Find where the given text appears and provide that cell's center as [X, Y] coordinate. 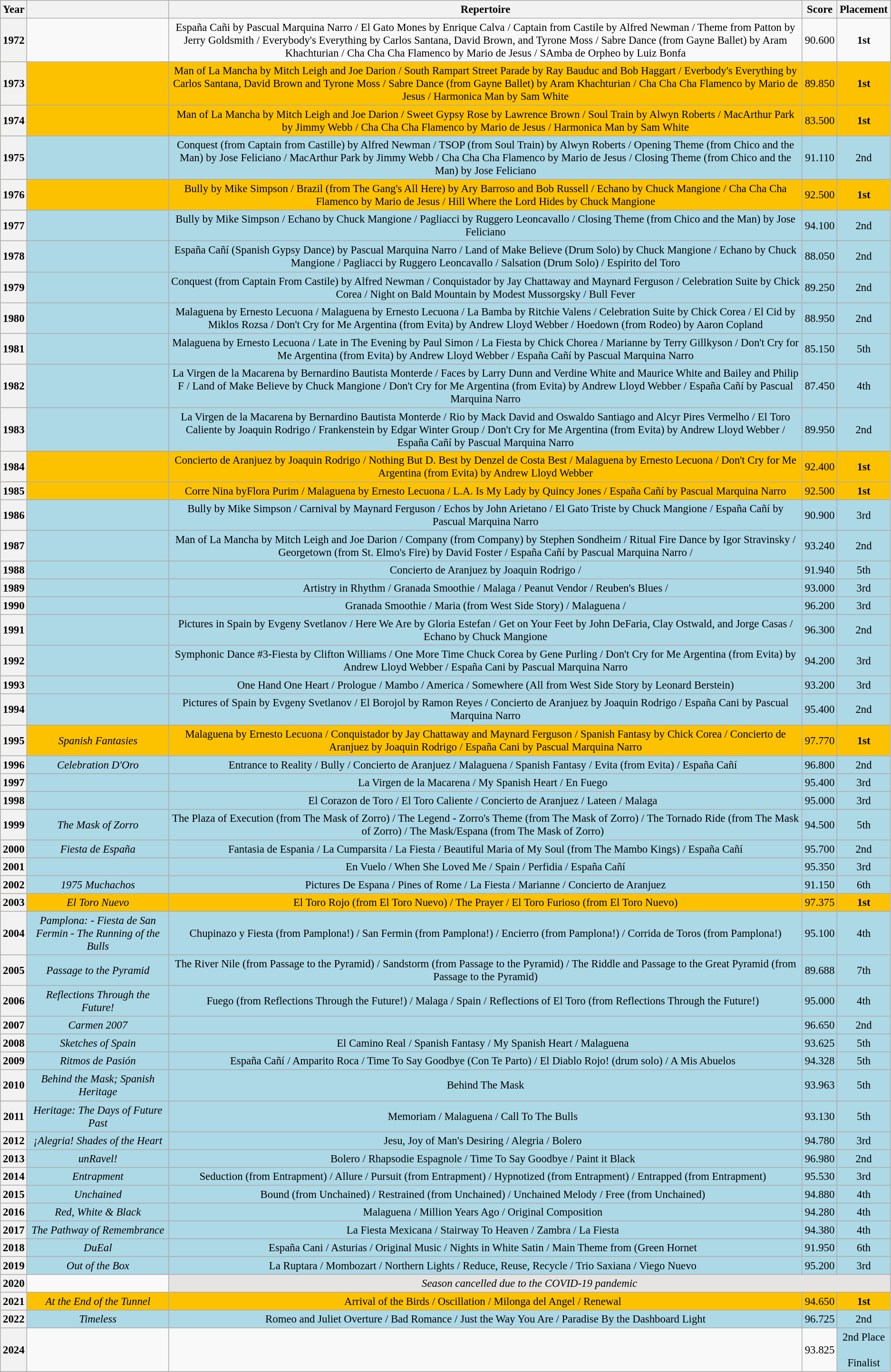
1988 [14, 570]
95.200 [820, 1265]
88.050 [820, 257]
Behind The Mask [486, 1085]
2000 [14, 849]
1975 [14, 158]
2011 [14, 1117]
96.725 [820, 1319]
2008 [14, 1043]
94.100 [820, 225]
1994 [14, 710]
The Mask of Zorro [98, 825]
El Toro Nuevo [98, 903]
Reflections Through the Future! [98, 1002]
1977 [14, 225]
2010 [14, 1085]
91.940 [820, 570]
Entrapment [98, 1176]
Placement [864, 10]
Red, White & Black [98, 1212]
96.800 [820, 765]
España Cani / Asturias / Original Music / Nights in White Satin / Main Theme from (Green Hornet [486, 1248]
2021 [14, 1302]
94.500 [820, 825]
Carmen 2007 [98, 1025]
1987 [14, 546]
España Cañí / Amparito Roca / Time To Say Goodbye (Con Te Parto) / El Diablo Rojo! (drum solo) / A Mis Abuelos [486, 1061]
1997 [14, 782]
1973 [14, 84]
Artistry in Rhythm / Granada Smoothie / Malaga / Peanut Vendor / Reuben's Blues / [486, 588]
Granada Smoothie / Maria (from West Side Story) / Malaguena / [486, 606]
Season cancelled due to the COVID-19 pandemic [530, 1284]
1979 [14, 287]
DuEal [98, 1248]
Unchained [98, 1194]
1978 [14, 257]
1985 [14, 491]
2012 [14, 1140]
2014 [14, 1176]
Fuego (from Reflections Through the Future!) / Malaga / Spain / Reflections of El Toro (from Reflections Through the Future!) [486, 1002]
Passage to the Pyramid [98, 970]
1974 [14, 121]
96.200 [820, 606]
Entrance to Reality / Bully / Concierto de Aranjuez / Malaguena / Spanish Fantasy / Evita (from Evita) / España Cañí [486, 765]
Ritmos de Pasión [98, 1061]
La Virgen de la Macarena / My Spanish Heart / En Fuego [486, 782]
Pictures of Spain by Evgeny Svetlanov / El Borojol by Ramon Reyes / Concierto de Aranjuez by Joaquin Rodrigo / España Cani by Pascual Marquina Narro [486, 710]
89.250 [820, 287]
One Hand One Heart / Prologue / Mambo / America / Somewhere (All from West Side Story by Leonard Berstein) [486, 685]
1991 [14, 631]
89.850 [820, 84]
83.500 [820, 121]
2020 [14, 1284]
95.700 [820, 849]
Celebration D'Oro [98, 765]
91.150 [820, 885]
1972 [14, 40]
2006 [14, 1002]
Corre Nina byFlora Purim / Malaguena by Ernesto Lecuona / L.A. Is My Lady by Quincy Jones / España Cañí by Pascual Marquina Narro [486, 491]
92.400 [820, 467]
1996 [14, 765]
2002 [14, 885]
93.625 [820, 1043]
94.880 [820, 1194]
91.110 [820, 158]
2001 [14, 867]
2009 [14, 1061]
2003 [14, 903]
Chupinazo y Fiesta (from Pamplona!) / San Fermin (from Pamplona!) / Encierro (from Pamplona!) / Corrida de Toros (from Pamplona!) [486, 934]
Timeless [98, 1319]
94.650 [820, 1302]
La Fiesta Mexicana / Stairway To Heaven / Zambra / La Fiesta [486, 1230]
1993 [14, 685]
96.300 [820, 631]
Seduction (from Entrapment) / Allure / Pursuit (from Entrapment) / Hypnotized (from Entrapment) / Entrapped (from Entrapment) [486, 1176]
95.100 [820, 934]
Score [820, 10]
97.770 [820, 740]
94.328 [820, 1061]
97.375 [820, 903]
2015 [14, 1194]
Jesu, Joy of Man's Desiring / Alegria / Bolero [486, 1140]
1986 [14, 516]
90.600 [820, 40]
En Vuelo / When She Loved Me / Spain / Perfidia / España Cañí [486, 867]
La Ruptara / Mombozart / Northern Lights / Reduce, Reuse, Recycle / Trio Saxiana / Viego Nuevo [486, 1265]
2022 [14, 1319]
7th [864, 970]
Behind the Mask; Spanish Heritage [98, 1085]
2007 [14, 1025]
89.950 [820, 429]
El Corazon de Toro / El Toro Caliente / Concierto de Aranjuez / Lateen / Malaga [486, 800]
2017 [14, 1230]
Fantasia de Espania / La Cumparsita / La Fiesta / Beautiful Maria of My Soul (from The Mambo Kings) / España Cañí [486, 849]
1975 Muchachos [98, 885]
94.380 [820, 1230]
1990 [14, 606]
94.280 [820, 1212]
Pictures De Espana / Pines of Rome / La Fiesta / Marianne / Concierto de Aranjuez [486, 885]
94.780 [820, 1140]
88.950 [820, 318]
96.980 [820, 1158]
Malaguena / Million Years Ago / Original Composition [486, 1212]
Concierto de Aranjuez by Joaquin Rodrigo / [486, 570]
2018 [14, 1248]
Year [14, 10]
96.650 [820, 1025]
2013 [14, 1158]
¡Alegria! Shades of the Heart [98, 1140]
Pamplona: - Fiesta de San Fermin - The Running of the Bulls [98, 934]
Fiesta de España [98, 849]
1998 [14, 800]
Bound (from Unchained) / Restrained (from Unchained) / Unchained Melody / Free (from Unchained) [486, 1194]
94.200 [820, 661]
93.130 [820, 1117]
El Toro Rojo (from El Toro Nuevo) / The Prayer / El Toro Furioso (from El Toro Nuevo) [486, 903]
Bully by Mike Simpson / Echano by Chuck Mangione / Pagliacci by Ruggero Leoncavallo / Closing Theme (from Chico and the Man) by Jose Feliciano [486, 225]
87.450 [820, 386]
95.350 [820, 867]
2024 [14, 1350]
89.688 [820, 970]
1981 [14, 349]
Out of the Box [98, 1265]
1976 [14, 195]
1989 [14, 588]
93.240 [820, 546]
85.150 [820, 349]
2nd PlaceFinalist [864, 1350]
1984 [14, 467]
The Pathway of Remembrance [98, 1230]
90.900 [820, 516]
95.530 [820, 1176]
Arrival of the Birds / Oscillation / Milonga del Angel / Renewal [486, 1302]
1982 [14, 386]
2004 [14, 934]
93.825 [820, 1350]
93.000 [820, 588]
El Camino Real / Spanish Fantasy / My Spanish Heart / Malaguena [486, 1043]
1995 [14, 740]
Memoriam / Malaguena / Call To The Bulls [486, 1117]
Heritage: The Days of Future Past [98, 1117]
Sketches of Spain [98, 1043]
91.950 [820, 1248]
Repertoire [486, 10]
93.200 [820, 685]
unRavel! [98, 1158]
2019 [14, 1265]
Romeo and Juliet Overture / Bad Romance / Just the Way You Are / Paradise By the Dashboard Light [486, 1319]
1980 [14, 318]
At the End of the Tunnel [98, 1302]
1983 [14, 429]
1992 [14, 661]
Bolero / Rhapsodie Espagnole / Time To Say Goodbye / Paint it Black [486, 1158]
2016 [14, 1212]
93.963 [820, 1085]
2005 [14, 970]
Spanish Fantasies [98, 740]
1999 [14, 825]
